Determine the [x, y] coordinate at the center of the cell enclosing the given text.  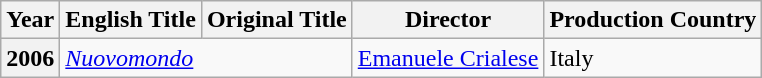
Nuovomondo [206, 58]
Director [448, 20]
Year [30, 20]
Italy [653, 58]
Original Title [276, 20]
English Title [131, 20]
2006 [30, 58]
Production Country [653, 20]
Emanuele Crialese [448, 58]
